Determine the (X, Y) coordinate at the center of the cell enclosing the given text.  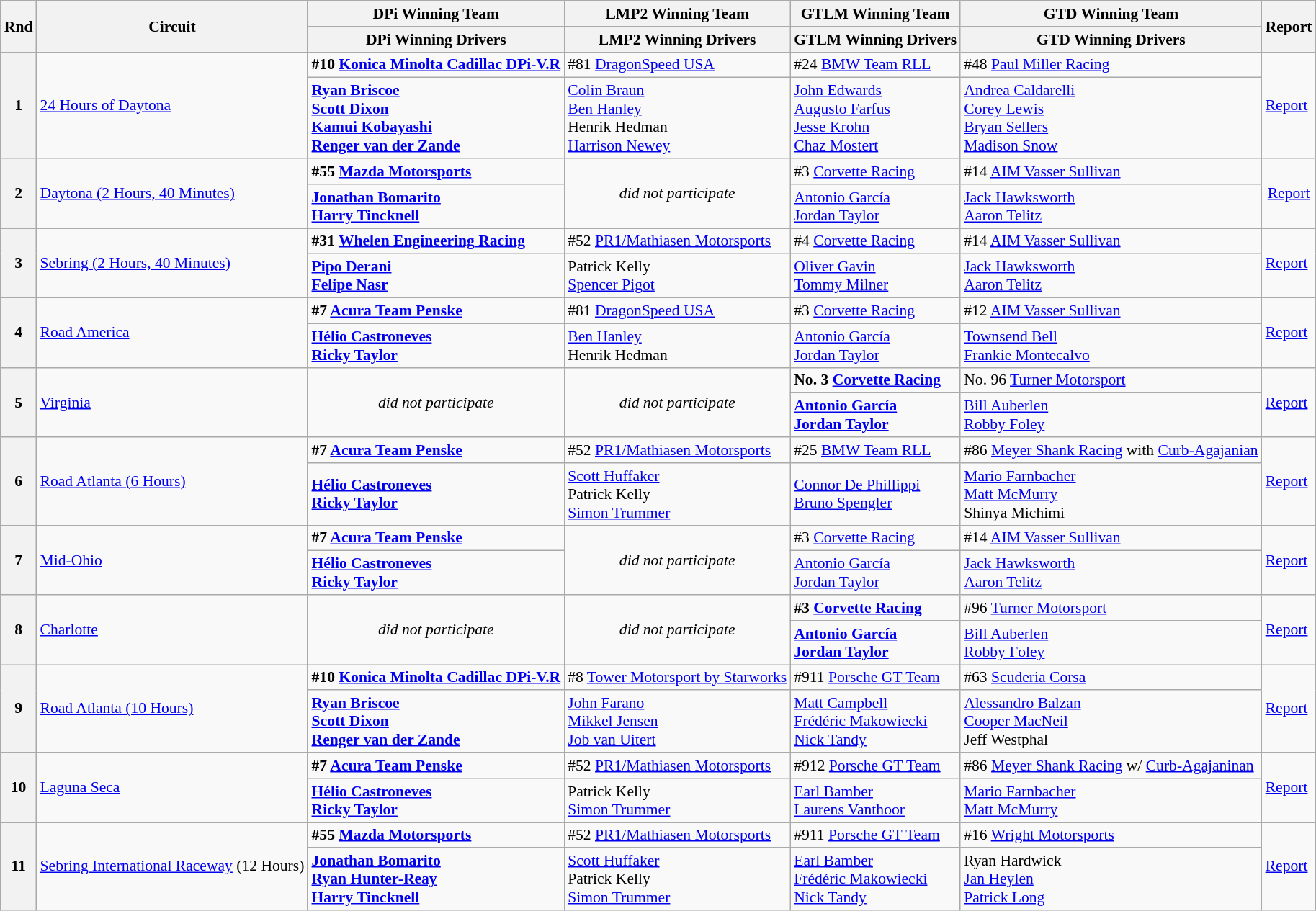
#48 Paul Miller Racing (1111, 65)
Oliver Gavin Tommy Milner (875, 277)
Circuit (171, 26)
GTD Winning Team (1111, 14)
DPi Winning Team (436, 14)
Mario Farnbacher Matt McMurry (1111, 801)
4 (19, 333)
#12 AIM Vasser Sullivan (1111, 311)
6 (19, 481)
Matt Campbell Frédéric Makowiecki Nick Tandy (875, 722)
Pipo Derani Felipe Nasr (436, 277)
#24 BMW Team RLL (875, 65)
Mid-Ohio (171, 560)
1 (19, 105)
5 (19, 402)
24 Hours of Daytona (171, 105)
Road Atlanta (10 Hours) (171, 709)
GTD Winning Drivers (1111, 40)
Ryan Briscoe Scott Dixon Kamui Kobayashi Renger van der Zande (436, 118)
Mario Farnbacher Matt McMurry Shinya Michimi (1111, 494)
#16 Wright Motorsports (1111, 835)
Connor De Phillippi Bruno Spengler (875, 494)
Earl Bamber Laurens Vanthoor (875, 801)
Laguna Seca (171, 788)
Virginia (171, 402)
Road Atlanta (6 Hours) (171, 481)
Patrick Kelly Simon Trummer (677, 801)
Rnd (19, 26)
2 (19, 193)
Road America (171, 333)
Charlotte (171, 629)
#8 Tower Motorsport by Starworks (677, 678)
No. 3 Corvette Racing (875, 380)
DPi Winning Drivers (436, 40)
7 (19, 560)
Andrea Caldarelli Corey Lewis Bryan Sellers Madison Snow (1111, 118)
Alessandro Balzan Cooper MacNeil Jeff Westphal (1111, 722)
John Farano Mikkel Jensen Job van Uitert (677, 722)
LMP2 Winning Team (677, 14)
#86 Meyer Shank Racing with Curb-Agajanian (1111, 450)
No. 96 Turner Motorsport (1111, 380)
Colin Braun Ben Hanley Henrik Hedman Harrison Newey (677, 118)
9 (19, 709)
10 (19, 788)
#31 Whelen Engineering Racing (436, 241)
#63 Scuderia Corsa (1111, 678)
Sebring International Raceway (12 Hours) (171, 866)
GTLM Winning Drivers (875, 40)
#4 Corvette Racing (875, 241)
11 (19, 866)
Patrick Kelly Spencer Pigot (677, 277)
John Edwards Augusto Farfus Jesse Krohn Chaz Mostert (875, 118)
8 (19, 629)
Jonathan Bomarito Harry Tincknell (436, 206)
Jonathan Bomarito Ryan Hunter-Reay Harry Tincknell (436, 880)
Townsend Bell Frankie Montecalvo (1111, 346)
#96 Turner Motorsport (1111, 608)
Daytona (2 Hours, 40 Minutes) (171, 193)
Ryan Briscoe Scott Dixon Renger van der Zande (436, 722)
Ben Hanley Henrik Hedman (677, 346)
GTLM Winning Team (875, 14)
3 (19, 264)
Ryan Hardwick Jan Heylen Patrick Long (1111, 880)
#86 Meyer Shank Racing w/ Curb-Agajaninan (1111, 766)
Sebring (2 Hours, 40 Minutes) (171, 264)
LMP2 Winning Drivers (677, 40)
Earl Bamber Frédéric Makowiecki Nick Tandy (875, 880)
#25 BMW Team RLL (875, 450)
#912 Porsche GT Team (875, 766)
